Scan for the cell matching the given text and deliver its [x, y] coordinate at center. 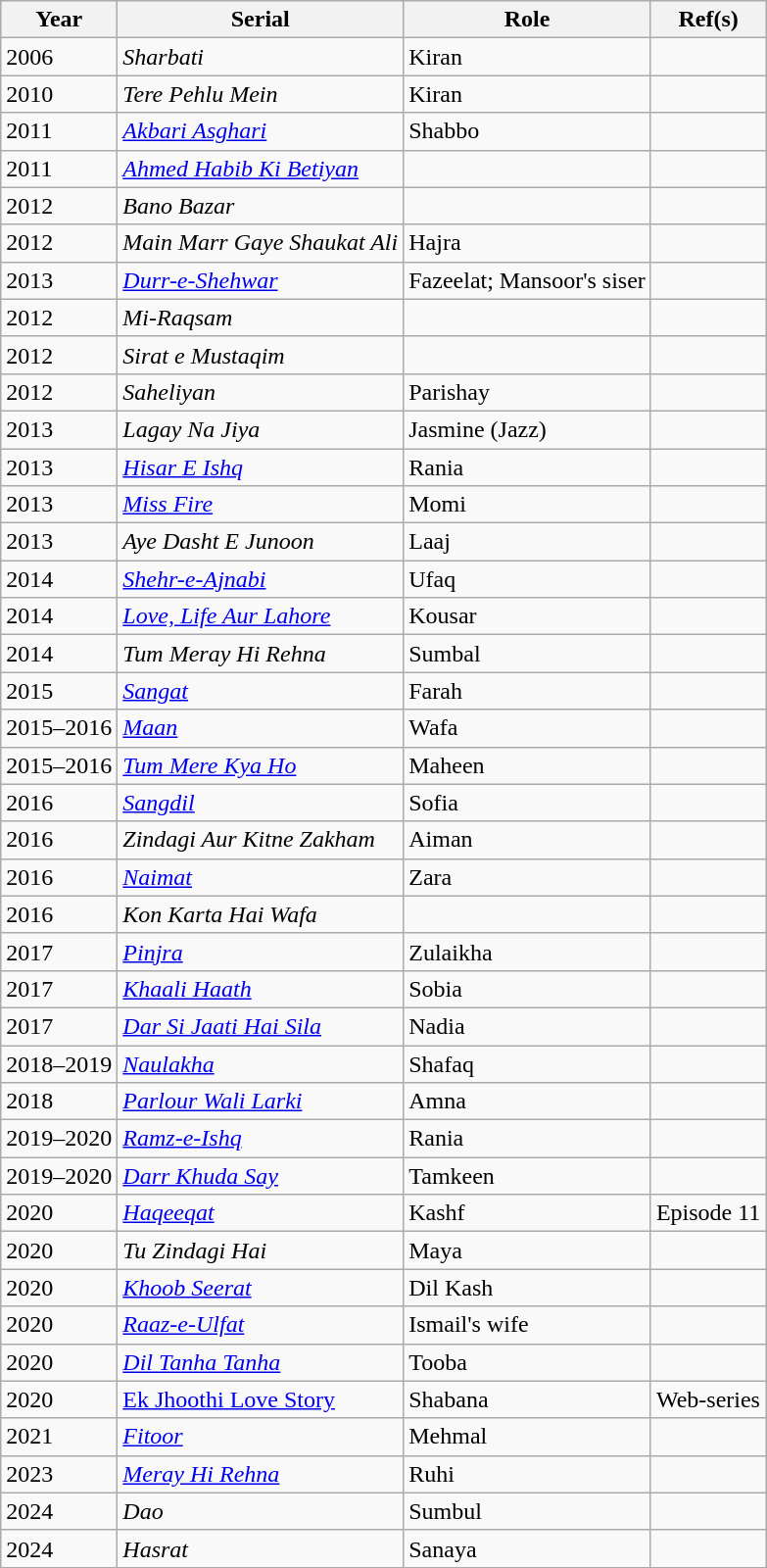
Akbari Asghari [261, 131]
Main Marr Gaye Shaukat Ali [261, 243]
2023 [59, 1474]
Love, Life Aur Lahore [261, 616]
2015 [59, 691]
Ismail's wife [527, 1325]
Ufaq [527, 579]
Aiman [527, 840]
Bano Bazar [261, 206]
Fitoor [261, 1437]
Ramz-e-Ishq [261, 1139]
Lagay Na Jiya [261, 429]
Kon Karta Hai Wafa [261, 914]
Tum Meray Hi Rehna [261, 654]
Sobia [527, 989]
Naulakha [261, 1063]
Tum Mere Kya Ho [261, 765]
Pinjra [261, 952]
Shafaq [527, 1063]
Zara [527, 877]
Hasrat [261, 1548]
Maheen [527, 765]
Sangat [261, 691]
Sanaya [527, 1548]
Role [527, 20]
Ek Jhoothi Love Story [261, 1399]
Darr Khuda Say [261, 1176]
2021 [59, 1437]
Shabbo [527, 131]
Naimat [261, 877]
Ref(s) [707, 20]
Sirat e Mustaqim [261, 355]
Shabana [527, 1399]
2010 [59, 94]
Serial [261, 20]
Dar Si Jaati Hai Sila [261, 1026]
Dil Tanha Tanha [261, 1362]
Sumbal [527, 654]
Meray Hi Rehna [261, 1474]
Khaali Haath [261, 989]
Web-series [707, 1399]
Dil Kash [527, 1288]
2018–2019 [59, 1063]
Mi-Raqsam [261, 318]
Sofia [527, 803]
Momi [527, 505]
Shehr-e-Ajnabi [261, 579]
Saheliyan [261, 392]
Farah [527, 691]
Kashf [527, 1213]
Tu Zindagi Hai [261, 1250]
Wafa [527, 728]
Sumbul [527, 1511]
Sharbati [261, 57]
Ruhi [527, 1474]
Maya [527, 1250]
Jasmine (Jazz) [527, 429]
Hajra [527, 243]
Parlour Wali Larki [261, 1102]
Mehmal [527, 1437]
Hisar E Ishq [261, 467]
Tere Pehlu Mein [261, 94]
Kousar [527, 616]
Haqeeqat [261, 1213]
Sangdil [261, 803]
Maan [261, 728]
Laaj [527, 542]
Aye Dasht E Junoon [261, 542]
Nadia [527, 1026]
Khoob Seerat [261, 1288]
Zulaikha [527, 952]
Ahmed Habib Ki Betiyan [261, 169]
2006 [59, 57]
Amna [527, 1102]
Zindagi Aur Kitne Zakham [261, 840]
Tamkeen [527, 1176]
Tooba [527, 1362]
Miss Fire [261, 505]
Durr-e-Shehwar [261, 280]
Year [59, 20]
Parishay [527, 392]
Fazeelat; Mansoor's siser [527, 280]
Dao [261, 1511]
2018 [59, 1102]
Episode 11 [707, 1213]
Raaz-e-Ulfat [261, 1325]
